Locate the cell with the specified text and output its (X, Y) center coordinate. 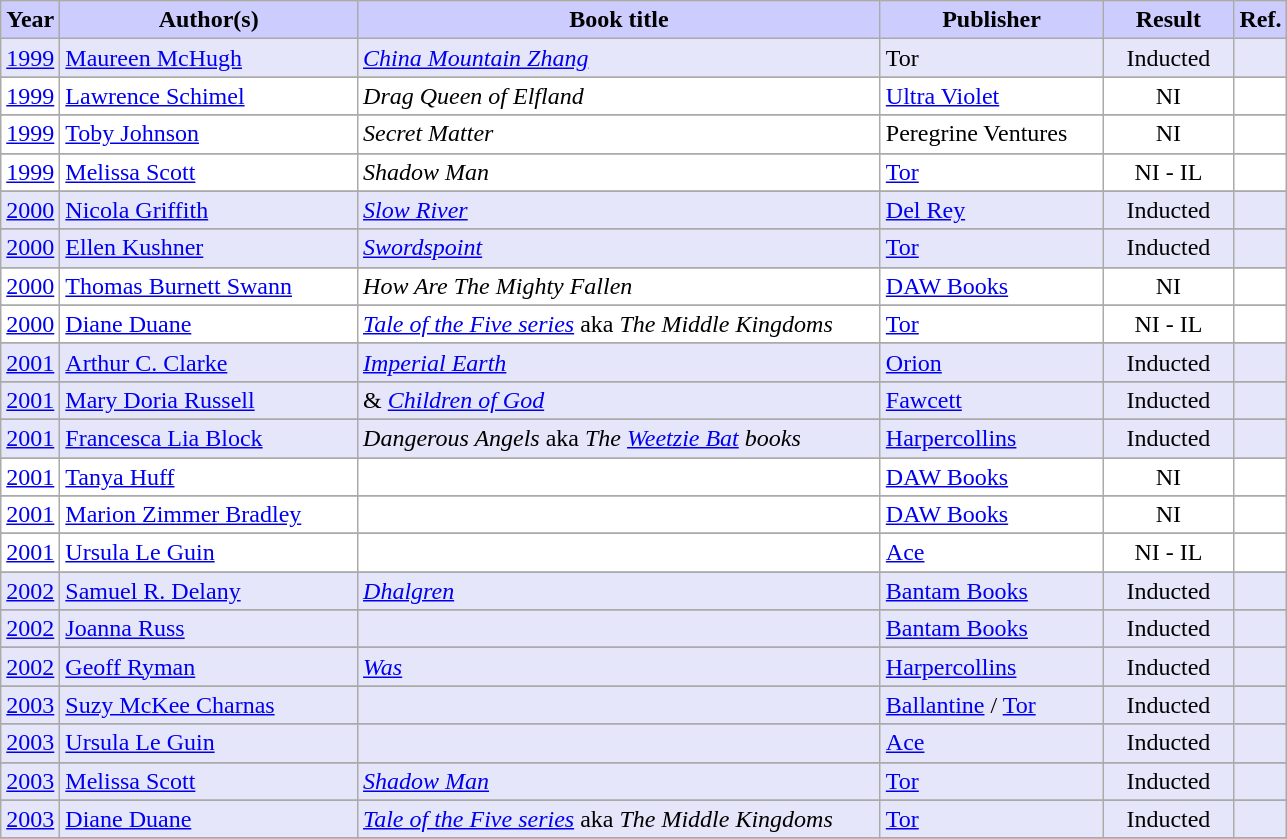
Book title (620, 20)
Lawrence Schimel (209, 96)
& Children of God (620, 400)
Del Rey (992, 210)
Fawcett (992, 400)
China Mountain Zhang (620, 58)
Secret Matter (620, 134)
Arthur C. Clarke (209, 362)
Mary Doria Russell (209, 400)
Suzy McKee Charnas (209, 705)
Ref. (1260, 20)
How Are The Mighty Fallen (620, 286)
Slow River (620, 210)
Ultra Violet (992, 96)
Author(s) (209, 20)
Thomas Burnett Swann (209, 286)
Publisher (992, 20)
Dhalgren (620, 591)
Swordspoint (620, 248)
Peregrine Ventures (992, 134)
Marion Zimmer Bradley (209, 515)
Ellen Kushner (209, 248)
Joanna Russ (209, 629)
Dangerous Angels aka The Weetzie Bat books (620, 438)
Imperial Earth (620, 362)
Samuel R. Delany (209, 591)
Geoff Ryman (209, 667)
Maureen McHugh (209, 58)
Year (30, 20)
Result (1168, 20)
Ballantine / Tor (992, 705)
Drag Queen of Elfland (620, 96)
Was (620, 667)
Orion (992, 362)
Toby Johnson (209, 134)
Tanya Huff (209, 477)
Francesca Lia Block (209, 438)
Nicola Griffith (209, 210)
